Locate the cell with the specified text and output its (X, Y) center coordinate. 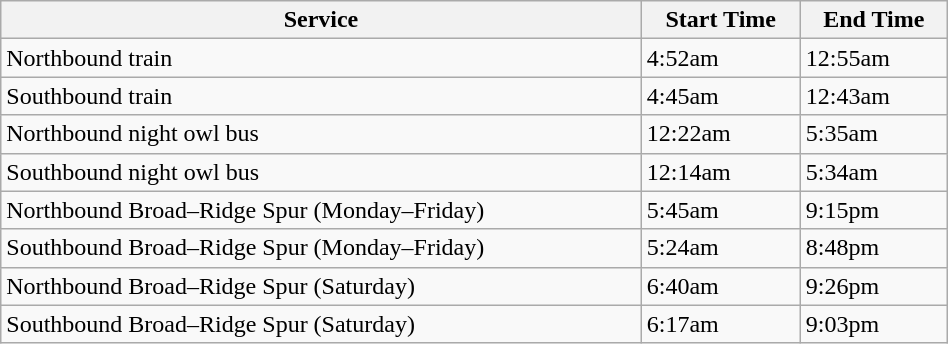
Southbound Broad–Ridge Spur (Saturday) (321, 324)
Southbound night owl bus (321, 172)
6:17am (720, 324)
4:45am (720, 96)
6:40am (720, 286)
9:15pm (874, 210)
5:45am (720, 210)
5:34am (874, 172)
5:24am (720, 248)
12:43am (874, 96)
9:26pm (874, 286)
Service (321, 20)
Northbound train (321, 58)
End Time (874, 20)
Northbound Broad–Ridge Spur (Saturday) (321, 286)
4:52am (720, 58)
12:14am (720, 172)
9:03pm (874, 324)
12:55am (874, 58)
Northbound night owl bus (321, 134)
8:48pm (874, 248)
5:35am (874, 134)
12:22am (720, 134)
Southbound train (321, 96)
Southbound Broad–Ridge Spur (Monday–Friday) (321, 248)
Start Time (720, 20)
Northbound Broad–Ridge Spur (Monday–Friday) (321, 210)
